Scan for the cell matching the given text and deliver its (x, y) coordinate at center. 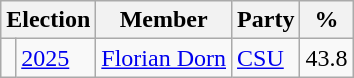
Member (164, 20)
% (326, 20)
Party (266, 20)
CSU (266, 58)
Florian Dorn (164, 58)
Election (48, 20)
2025 (56, 58)
43.8 (326, 58)
